Detect which cell encompasses the target text, then output its (x, y) center coordinate. 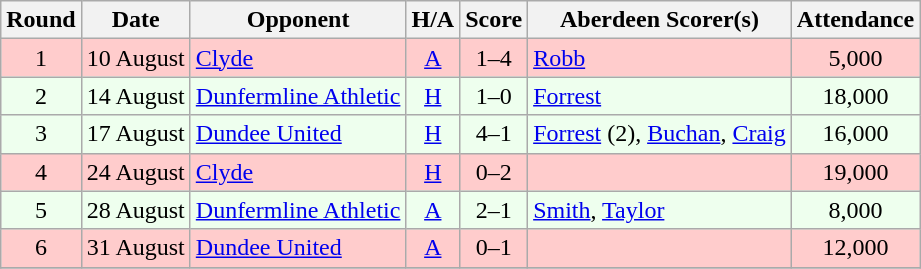
0–1 (494, 248)
5,000 (855, 58)
Forrest (660, 96)
8,000 (855, 210)
Opponent (298, 20)
Forrest (2), Buchan, Craig (660, 134)
6 (41, 248)
28 August (136, 210)
19,000 (855, 172)
3 (41, 134)
Score (494, 20)
12,000 (855, 248)
4 (41, 172)
H/A (433, 20)
10 August (136, 58)
31 August (136, 248)
16,000 (855, 134)
0–2 (494, 172)
2 (41, 96)
5 (41, 210)
1–4 (494, 58)
Attendance (855, 20)
Round (41, 20)
24 August (136, 172)
17 August (136, 134)
1–0 (494, 96)
14 August (136, 96)
18,000 (855, 96)
Robb (660, 58)
2–1 (494, 210)
4–1 (494, 134)
Date (136, 20)
Aberdeen Scorer(s) (660, 20)
Smith, Taylor (660, 210)
1 (41, 58)
